Return (X, Y) of the center of cell containing provided text 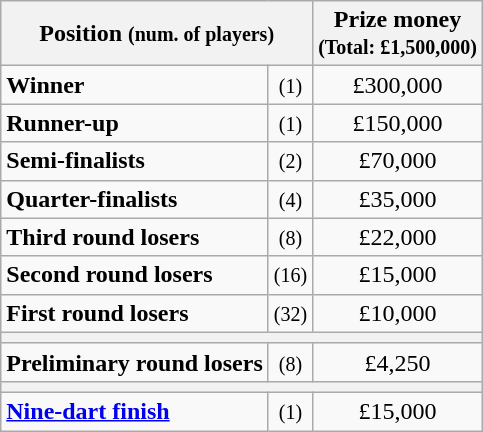
£300,000 (398, 85)
Preliminary round losers (135, 362)
Position (num. of players) (157, 34)
Winner (135, 85)
Semi-finalists (135, 161)
£22,000 (398, 237)
(4) (290, 199)
(32) (290, 313)
Prize money(Total: £1,500,000) (398, 34)
Second round losers (135, 275)
£70,000 (398, 161)
Runner-up (135, 123)
(2) (290, 161)
£4,250 (398, 362)
Nine-dart finish (135, 411)
(16) (290, 275)
Third round losers (135, 237)
Quarter-finalists (135, 199)
£150,000 (398, 123)
£10,000 (398, 313)
First round losers (135, 313)
£35,000 (398, 199)
